From the cell containing the given text, extract its center point as (X, Y) coordinate. 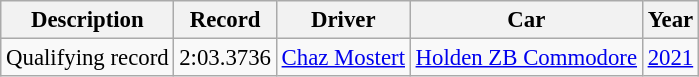
Car (526, 20)
Year (670, 20)
Driver (343, 20)
2021 (670, 58)
Holden ZB Commodore (526, 58)
Qualifying record (88, 58)
2:03.3736 (225, 58)
Chaz Mostert (343, 58)
Description (88, 20)
Record (225, 20)
